Scan for the cell matching the given text and deliver its (X, Y) coordinate at center. 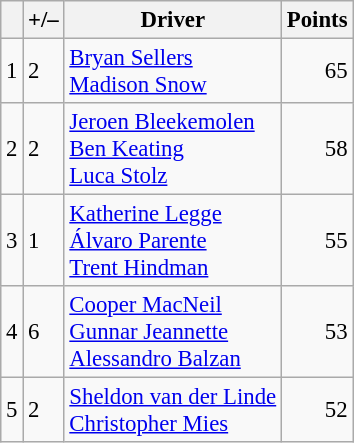
Bryan Sellers Madison Snow (172, 72)
Driver (172, 20)
52 (318, 410)
Sheldon van der Linde Christopher Mies (172, 410)
Katherine Legge Álvaro Parente Trent Hindman (172, 241)
4 (12, 332)
Jeroen Bleekemolen Ben Keating Luca Stolz (172, 149)
Points (318, 20)
53 (318, 332)
Cooper MacNeil Gunnar Jeannette Alessandro Balzan (172, 332)
65 (318, 72)
3 (12, 241)
5 (12, 410)
58 (318, 149)
+/– (44, 20)
6 (44, 332)
55 (318, 241)
